Provide the [x, y] coordinate of the cell's center where the given text is located.  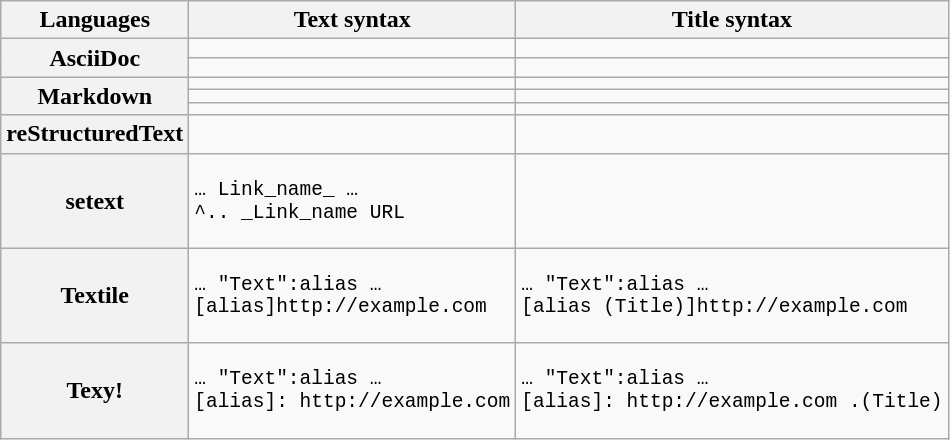
… Link_name_ …^.. _Link_name URL [352, 200]
… "Text":alias …[alias]: http://example.com [352, 390]
Texy! [95, 390]
Text syntax [352, 20]
setext [95, 200]
Textile [95, 296]
Languages [95, 20]
… "Text":alias …[alias]: http://example.com .(Title) [732, 390]
AsciiDoc [95, 58]
… "Text":alias …[alias]http://example.com [352, 296]
Title syntax [732, 20]
reStructuredText [95, 134]
Markdown [95, 96]
… "Text":alias …[alias (Title)]http://example.com [732, 296]
